Identify which cell holds the provided text, then report its (X, Y) central coordinate. 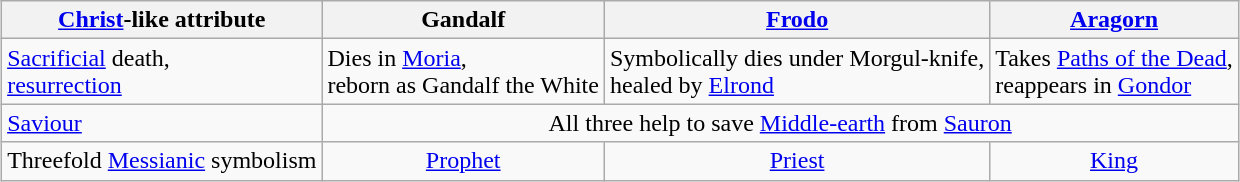
Takes Paths of the Dead,reappears in Gondor (1114, 72)
Christ-like attribute (162, 20)
Symbolically dies under Morgul-knife,healed by Elrond (796, 72)
Prophet (464, 161)
Priest (796, 161)
Dies in Moria,reborn as Gandalf the White (464, 72)
Aragorn (1114, 20)
Gandalf (464, 20)
Threefold Messianic symbolism (162, 161)
King (1114, 161)
Sacrificial death,resurrection (162, 72)
Frodo (796, 20)
Saviour (162, 123)
All three help to save Middle-earth from Sauron (780, 123)
